Search for the cell housing the specified text and yield its [x, y] center coordinate. 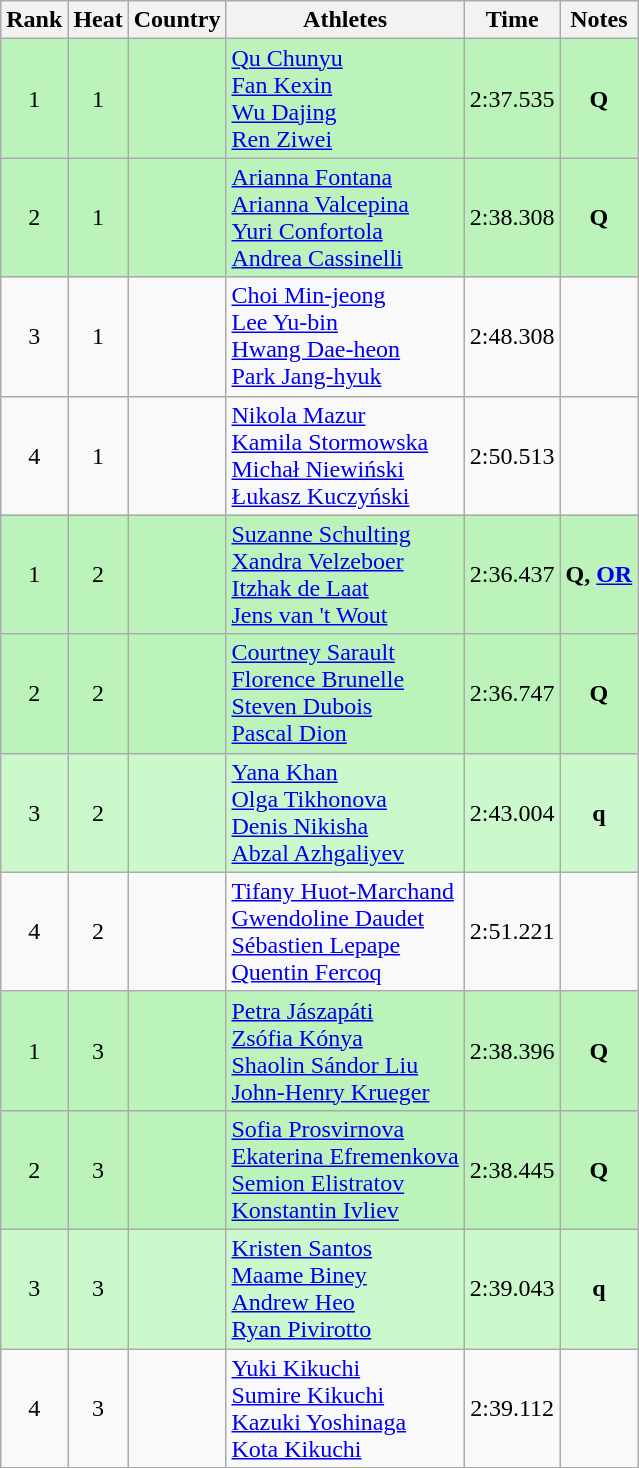
Yuki KikuchiSumire KikuchiKazuki YoshinagaKota Kikuchi [345, 1408]
Time [512, 20]
Choi Min-jeongLee Yu-binHwang Dae-heonPark Jang-hyuk [345, 336]
Rank [34, 20]
2:38.308 [512, 218]
2:48.308 [512, 336]
Country [177, 20]
2:51.221 [512, 932]
2:39.112 [512, 1408]
Kristen SantosMaame BineyAndrew HeoRyan Pivirotto [345, 1288]
2:39.043 [512, 1288]
2:38.445 [512, 1170]
Q, OR [599, 574]
Sofia ProsvirnovaEkaterina EfremenkovaSemion ElistratovKonstantin Ivliev [345, 1170]
Courtney SaraultFlorence BrunelleSteven DuboisPascal Dion [345, 694]
2:37.535 [512, 98]
Notes [599, 20]
Qu ChunyuFan KexinWu DajingRen Ziwei [345, 98]
2:38.396 [512, 1050]
Petra JászapátiZsófia KónyaShaolin Sándor LiuJohn-Henry Krueger [345, 1050]
Nikola MazurKamila StormowskaMichał NiewińskiŁukasz Kuczyński [345, 456]
Tifany Huot-MarchandGwendoline DaudetSébastien LepapeQuentin Fercoq [345, 932]
Yana KhanOlga TikhonovaDenis NikishaAbzal Azhgaliyev [345, 812]
Athletes [345, 20]
2:43.004 [512, 812]
2:36.747 [512, 694]
2:36.437 [512, 574]
Heat [98, 20]
2:50.513 [512, 456]
Suzanne SchultingXandra VelzeboerItzhak de LaatJens van 't Wout [345, 574]
Arianna FontanaArianna ValcepinaYuri ConfortolaAndrea Cassinelli [345, 218]
